Provide the [x, y] coordinate of the cell's center where the given text is located.  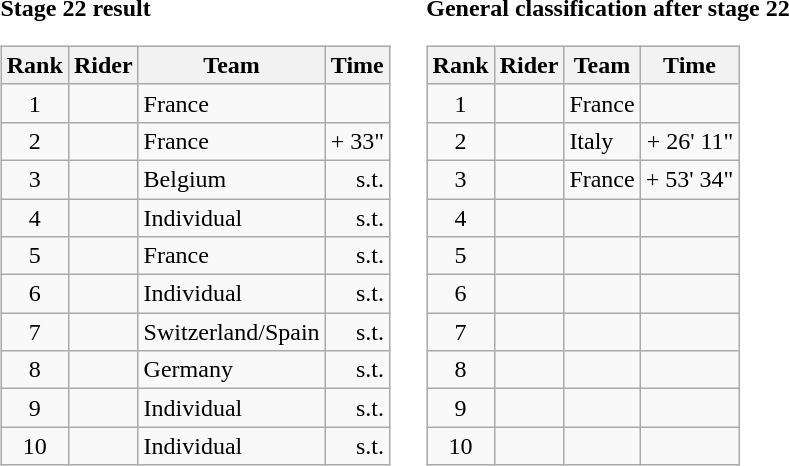
Italy [602, 141]
Belgium [232, 179]
Germany [232, 370]
Switzerland/Spain [232, 332]
+ 53' 34" [690, 179]
+ 33" [357, 141]
+ 26' 11" [690, 141]
